Find where the given text appears and provide that cell's center as [x, y] coordinate. 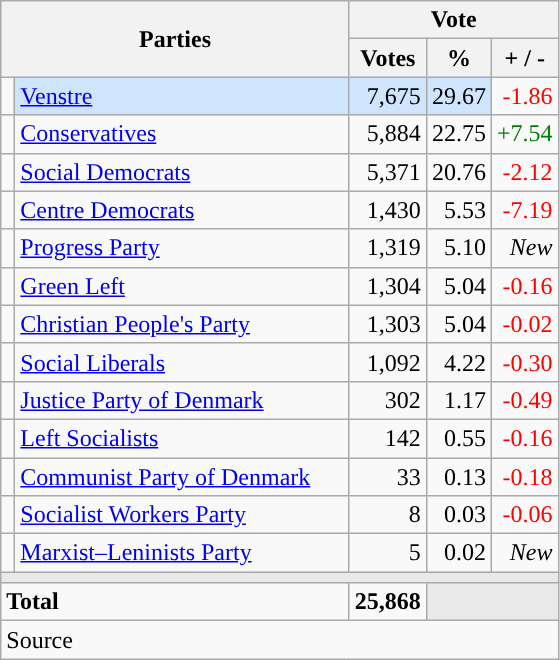
Justice Party of Denmark [182, 400]
5,884 [388, 134]
1,303 [388, 324]
7,675 [388, 96]
Green Left [182, 286]
Centre Democrats [182, 210]
5,371 [388, 172]
+7.54 [524, 134]
8 [388, 515]
0.55 [458, 438]
Communist Party of Denmark [182, 477]
Total [176, 602]
0.03 [458, 515]
Progress Party [182, 248]
4.22 [458, 362]
Source [280, 640]
Social Democrats [182, 172]
-7.19 [524, 210]
Conservatives [182, 134]
Christian People's Party [182, 324]
1,430 [388, 210]
-0.06 [524, 515]
1,319 [388, 248]
-0.30 [524, 362]
Socialist Workers Party [182, 515]
20.76 [458, 172]
-0.02 [524, 324]
Vote [454, 20]
29.67 [458, 96]
-1.86 [524, 96]
22.75 [458, 134]
0.13 [458, 477]
-0.49 [524, 400]
Votes [388, 58]
302 [388, 400]
% [458, 58]
1.17 [458, 400]
142 [388, 438]
+ / - [524, 58]
1,304 [388, 286]
1,092 [388, 362]
Marxist–Leninists Party [182, 553]
33 [388, 477]
5.53 [458, 210]
25,868 [388, 602]
Left Socialists [182, 438]
-2.12 [524, 172]
-0.18 [524, 477]
Parties [176, 39]
5 [388, 553]
Social Liberals [182, 362]
5.10 [458, 248]
0.02 [458, 553]
Venstre [182, 96]
